Pinpoint the cell where the given text exists, returning its [x, y] midpoint coordinate. 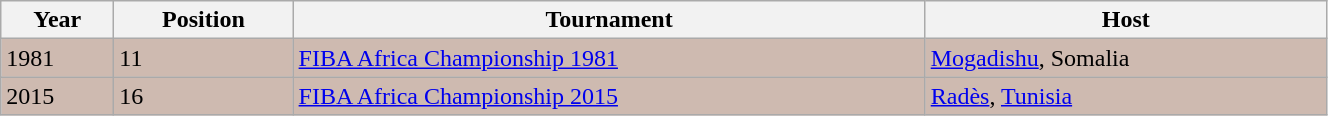
16 [204, 96]
11 [204, 58]
Host [1126, 20]
Tournament [609, 20]
Mogadishu, Somalia [1126, 58]
FIBA Africa Championship 2015 [609, 96]
Year [58, 20]
Position [204, 20]
Radès, Tunisia [1126, 96]
1981 [58, 58]
FIBA Africa Championship 1981 [609, 58]
2015 [58, 96]
